From the cell containing the given text, extract its center point as (x, y) coordinate. 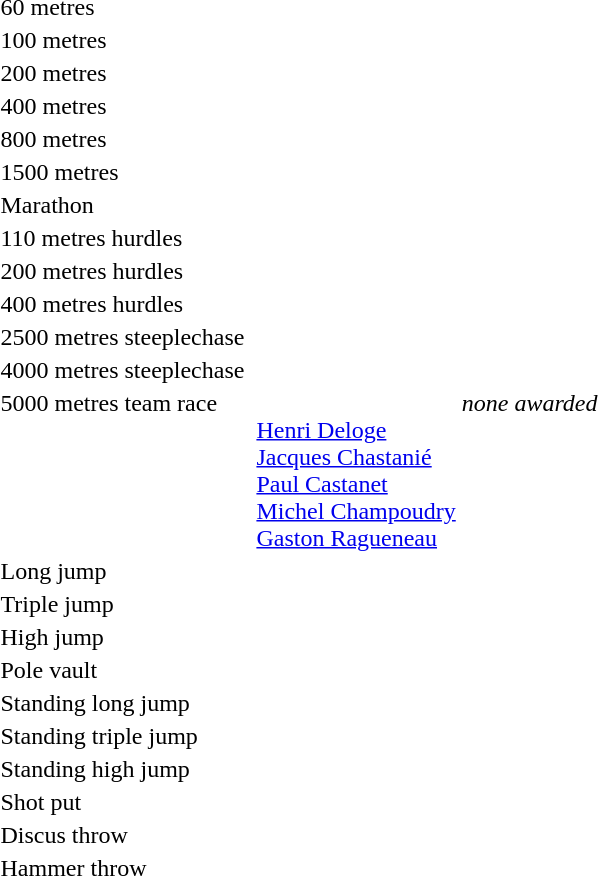
Henri DelogeJacques ChastaniéPaul CastanetMichel ChampoudryGaston Ragueneau (356, 470)
